Capture the cell that displays the provided text and extract its (X, Y) central coordinate. 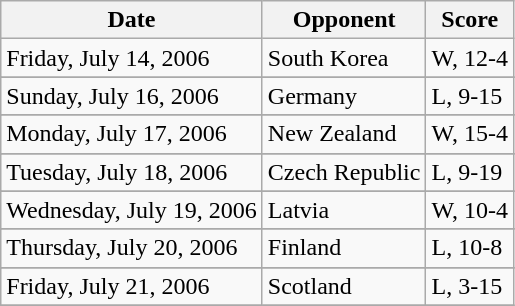
Date (132, 20)
Thursday, July 20, 2006 (132, 248)
L, 9-15 (470, 96)
W, 15-4 (470, 134)
Monday, July 17, 2006 (132, 134)
Czech Republic (344, 172)
Latvia (344, 210)
Score (470, 20)
New Zealand (344, 134)
Friday, July 21, 2006 (132, 286)
Scotland (344, 286)
L, 10-8 (470, 248)
Tuesday, July 18, 2006 (132, 172)
W, 10-4 (470, 210)
Finland (344, 248)
Wednesday, July 19, 2006 (132, 210)
Sunday, July 16, 2006 (132, 96)
W, 12-4 (470, 58)
Opponent (344, 20)
Friday, July 14, 2006 (132, 58)
L, 9-19 (470, 172)
Germany (344, 96)
L, 3-15 (470, 286)
South Korea (344, 58)
